Identify which cell holds the provided text, then report its [X, Y] central coordinate. 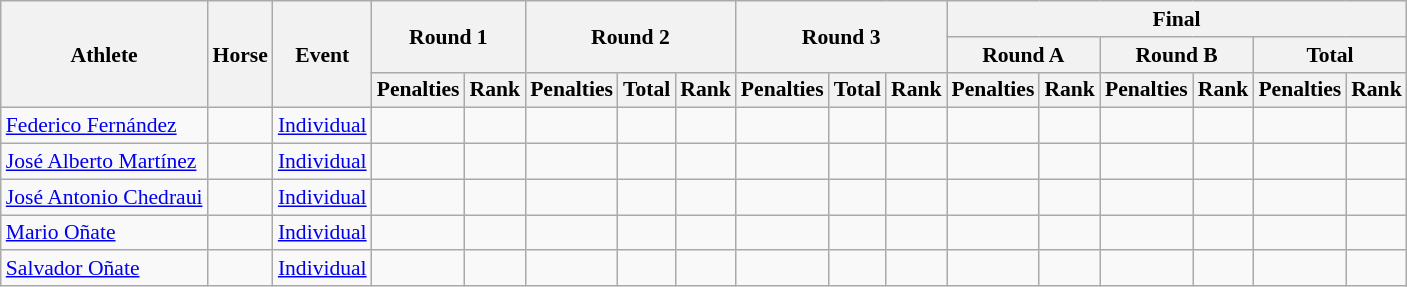
José Alberto Martínez [104, 162]
Salvador Oñate [104, 269]
Round B [1176, 55]
Horse [240, 54]
Mario Oñate [104, 233]
Final [1177, 19]
Event [322, 54]
Round 3 [842, 36]
Round 2 [630, 36]
Round A [1024, 55]
Round 1 [448, 36]
José Antonio Chedraui [104, 197]
Athlete [104, 54]
Federico Fernández [104, 126]
